Search for the cell housing the specified text and yield its [X, Y] center coordinate. 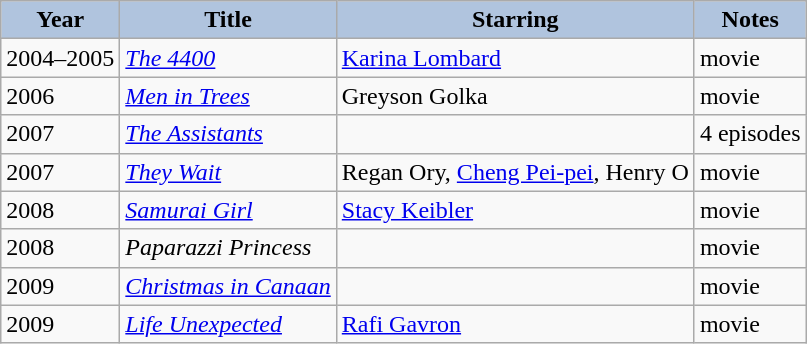
Paparazzi Princess [228, 248]
The Assistants [228, 134]
Title [228, 20]
Rafi Gavron [515, 324]
Life Unexpected [228, 324]
Greyson Golka [515, 96]
They Wait [228, 172]
Year [60, 20]
Christmas in Canaan [228, 286]
2006 [60, 96]
The 4400 [228, 58]
Stacy Keibler [515, 210]
4 episodes [750, 134]
Starring [515, 20]
Samurai Girl [228, 210]
2004–2005 [60, 58]
Karina Lombard [515, 58]
Regan Ory, Cheng Pei-pei, Henry O [515, 172]
Notes [750, 20]
Men in Trees [228, 96]
